Capture the cell that displays the provided text and extract its (x, y) central coordinate. 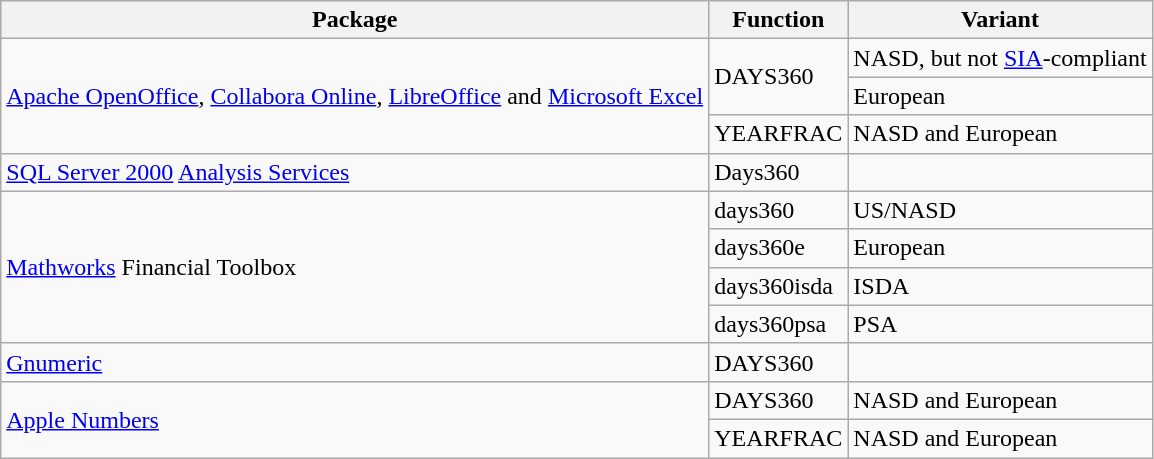
days360psa (778, 324)
SQL Server 2000 Analysis Services (355, 172)
US/NASD (1000, 210)
Function (778, 20)
days360isda (778, 286)
days360 (778, 210)
Package (355, 20)
Gnumeric (355, 362)
Variant (1000, 20)
days360e (778, 248)
NASD, but not SIA-compliant (1000, 58)
Mathworks Financial Toolbox (355, 267)
Apple Numbers (355, 419)
Days360 (778, 172)
ISDA (1000, 286)
PSA (1000, 324)
Apache OpenOffice, Collabora Online, LibreOffice and Microsoft Excel (355, 96)
